Pinpoint the cell where the given text exists, returning its [X, Y] midpoint coordinate. 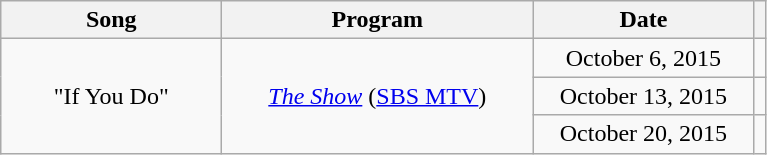
Program [378, 20]
Song [112, 20]
The Show (SBS MTV) [378, 96]
"If You Do" [112, 96]
Date [644, 20]
October 13, 2015 [644, 96]
October 20, 2015 [644, 134]
October 6, 2015 [644, 58]
